Capture the cell that displays the provided text and extract its (x, y) central coordinate. 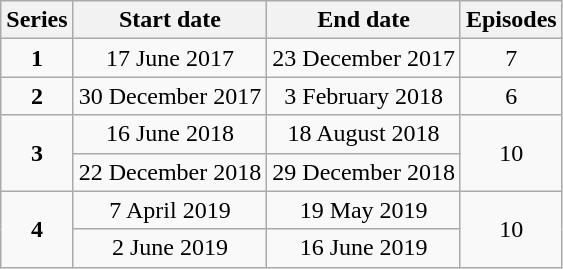
1 (37, 58)
7 April 2019 (170, 210)
23 December 2017 (364, 58)
6 (511, 96)
Episodes (511, 20)
3 February 2018 (364, 96)
3 (37, 153)
End date (364, 20)
22 December 2018 (170, 172)
7 (511, 58)
16 June 2019 (364, 248)
30 December 2017 (170, 96)
17 June 2017 (170, 58)
Series (37, 20)
Start date (170, 20)
29 December 2018 (364, 172)
2 (37, 96)
18 August 2018 (364, 134)
19 May 2019 (364, 210)
4 (37, 229)
16 June 2018 (170, 134)
2 June 2019 (170, 248)
